From the cell containing the given text, extract its center point as [x, y] coordinate. 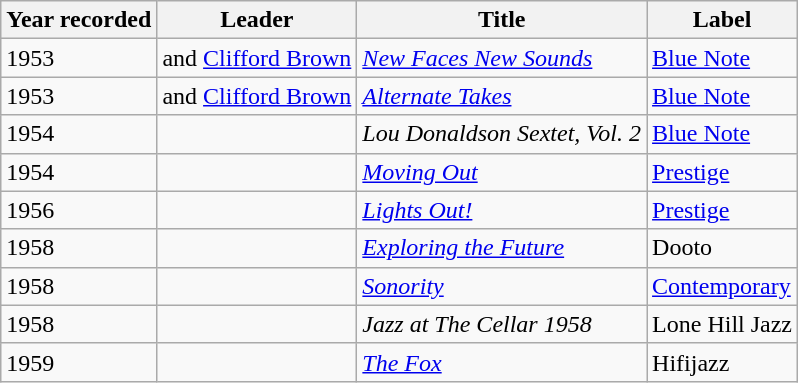
Moving Out [502, 172]
Exploring the Future [502, 248]
Year recorded [79, 20]
Title [502, 20]
Jazz at The Cellar 1958 [502, 324]
New Faces New Sounds [502, 58]
1959 [79, 362]
1956 [79, 210]
Lou Donaldson Sextet, Vol. 2 [502, 134]
Leader [257, 20]
Hifijazz [722, 362]
Dooto [722, 248]
The Fox [502, 362]
Label [722, 20]
Contemporary [722, 286]
Lone Hill Jazz [722, 324]
Lights Out! [502, 210]
Alternate Takes [502, 96]
Sonority [502, 286]
